Capture the cell that displays the provided text and extract its [x, y] central coordinate. 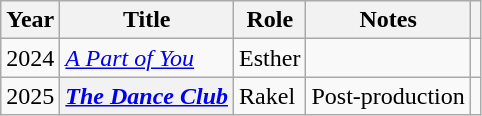
Notes [388, 20]
Year [30, 20]
Post-production [388, 96]
The Dance Club [147, 96]
A Part of You [147, 58]
Esther [270, 58]
Role [270, 20]
Rakel [270, 96]
2024 [30, 58]
2025 [30, 96]
Title [147, 20]
